Scan for the cell matching the given text and deliver its (x, y) coordinate at center. 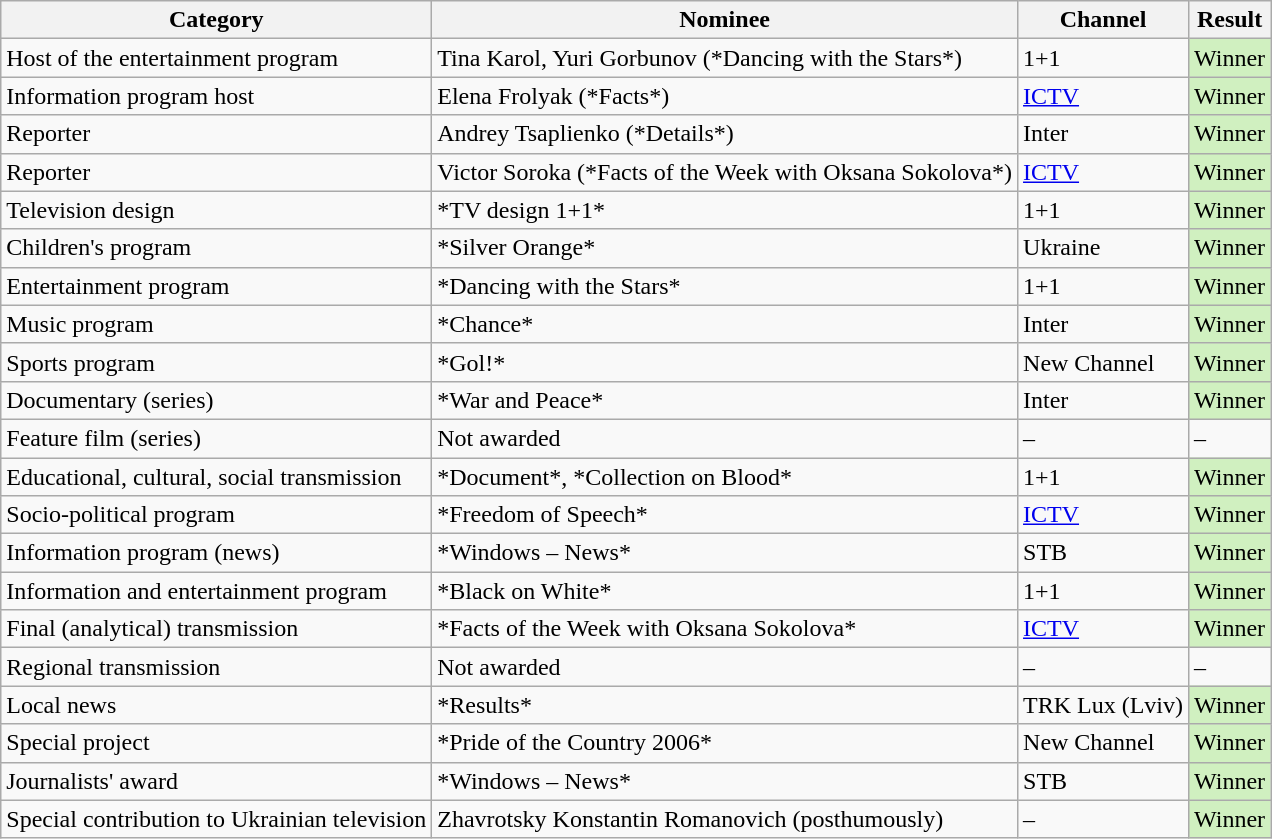
Nominee (725, 20)
Special project (216, 743)
*Dancing with the Stars* (725, 286)
*TV design 1+1* (725, 210)
*Gol!* (725, 362)
Tina Karol, Yuri Gorbunov (*Dancing with the Stars*) (725, 58)
*Pride of the Country 2006* (725, 743)
Information and entertainment program (216, 591)
*Silver Orange* (725, 248)
Information program (news) (216, 553)
Feature film (series) (216, 438)
Entertainment program (216, 286)
Socio-political program (216, 515)
Educational, cultural, social transmission (216, 477)
Channel (1104, 20)
Category (216, 20)
Ukraine (1104, 248)
Result (1230, 20)
*Chance* (725, 324)
Children's program (216, 248)
*Document*, *Collection on Blood* (725, 477)
Local news (216, 705)
*Freedom of Speech* (725, 515)
Andrey Tsaplienko (*Details*) (725, 134)
Music program (216, 324)
Host of the entertainment program (216, 58)
Journalists' award (216, 781)
TRK Lux (Lviv) (1104, 705)
Information program host (216, 96)
*Results* (725, 705)
*Black on White* (725, 591)
*Facts of the Week with Oksana Sokolova* (725, 629)
Regional transmission (216, 667)
Elena Frolyak (*Facts*) (725, 96)
Documentary (series) (216, 400)
Victor Soroka (*Facts of the Week with Oksana Sokolova*) (725, 172)
Final (analytical) transmission (216, 629)
*War and Peace* (725, 400)
Special contribution to Ukrainian television (216, 819)
Television design (216, 210)
Zhavrotsky Konstantin Romanovich (posthumously) (725, 819)
Sports program (216, 362)
